Output the [X, Y] coordinate of the center of the cell containing the given text.  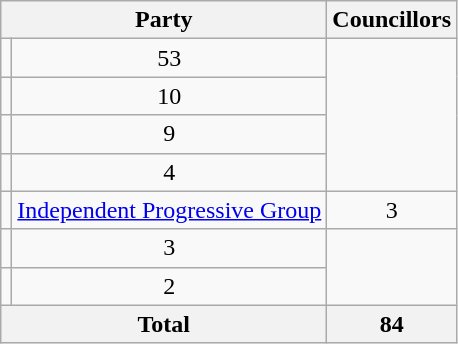
Independent Progressive Group [170, 210]
4 [170, 172]
Party [164, 20]
9 [170, 134]
84 [392, 324]
Total [164, 324]
53 [170, 58]
2 [170, 286]
Councillors [392, 20]
10 [170, 96]
